Detect which cell encompasses the target text, then output its [x, y] center coordinate. 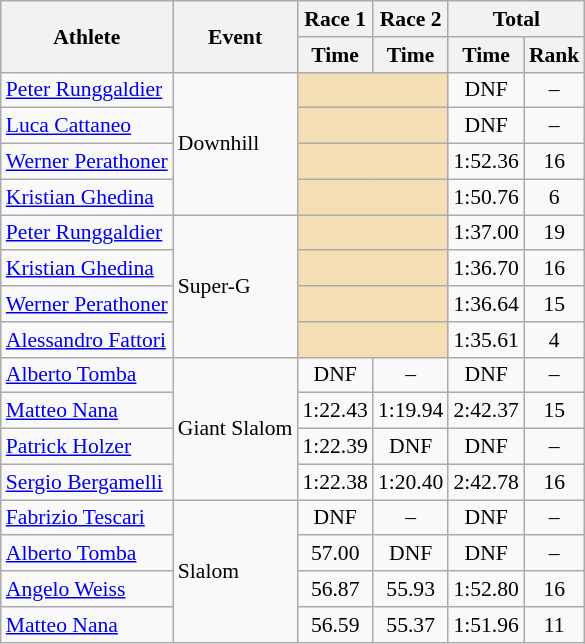
19 [554, 233]
1:22.39 [334, 447]
6 [554, 197]
1:22.38 [334, 482]
1:36.70 [486, 269]
Super-G [236, 286]
2:42.37 [486, 411]
2:42.78 [486, 482]
11 [554, 625]
1:36.64 [486, 304]
Luca Cattaneo [87, 126]
56.59 [334, 625]
1:37.00 [486, 233]
1:35.61 [486, 340]
Patrick Holzer [87, 447]
1:52.80 [486, 589]
1:52.36 [486, 162]
Alessandro Fattori [87, 340]
Giant Slalom [236, 428]
55.93 [410, 589]
55.37 [410, 625]
1:51.96 [486, 625]
Rank [554, 55]
1:20.40 [410, 482]
Athlete [87, 36]
Downhill [236, 143]
Event [236, 36]
4 [554, 340]
1:22.43 [334, 411]
1:50.76 [486, 197]
Fabrizio Tescari [87, 518]
1:19.94 [410, 411]
Total [516, 19]
57.00 [334, 554]
Sergio Bergamelli [87, 482]
Angelo Weiss [87, 589]
Slalom [236, 571]
Race 1 [334, 19]
Race 2 [410, 19]
56.87 [334, 589]
